Output the [X, Y] coordinate of the center of the cell containing the given text.  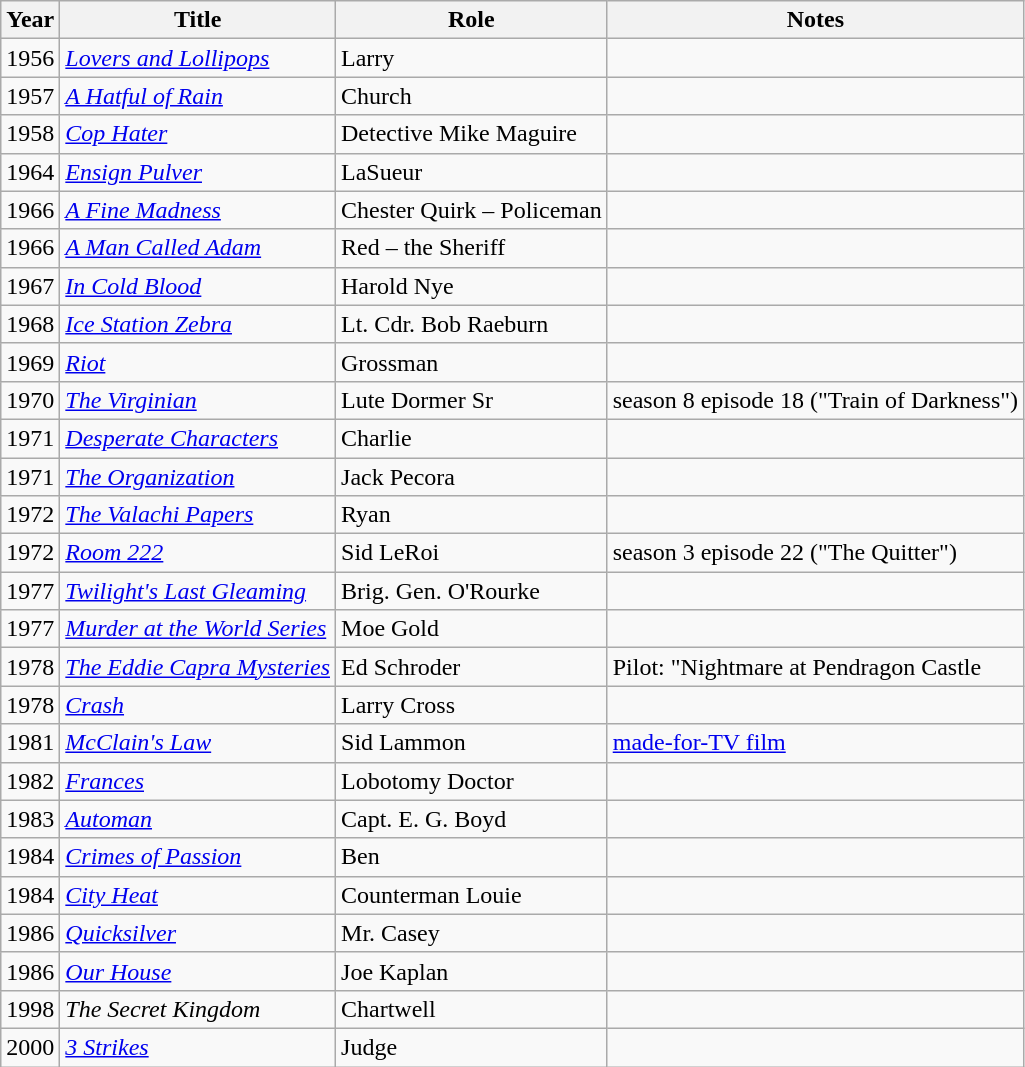
Frances [198, 781]
1998 [30, 1009]
1958 [30, 134]
The Eddie Capra Mysteries [198, 667]
1957 [30, 96]
1970 [30, 400]
Our House [198, 971]
Lt. Cdr. Bob Raeburn [472, 324]
In Cold Blood [198, 286]
Moe Gold [472, 629]
McClain's Law [198, 743]
Capt. E. G. Boyd [472, 819]
Joe Kaplan [472, 971]
Charlie [472, 438]
Quicksilver [198, 933]
1964 [30, 172]
Crash [198, 705]
Detective Mike Maguire [472, 134]
Murder at the World Series [198, 629]
season 8 episode 18 ("Train of Darkness") [815, 400]
1981 [30, 743]
Ryan [472, 515]
Pilot: "Nightmare at Pendragon Castle [815, 667]
Twilight's Last Gleaming [198, 591]
Ben [472, 857]
Red – the Sheriff [472, 248]
Title [198, 20]
Lute Dormer Sr [472, 400]
A Hatful of Rain [198, 96]
Notes [815, 20]
1956 [30, 58]
Chester Quirk – Policeman [472, 210]
Role [472, 20]
Year [30, 20]
made-for-TV film [815, 743]
Lovers and Lollipops [198, 58]
1968 [30, 324]
Desperate Characters [198, 438]
Larry [472, 58]
Mr. Casey [472, 933]
Automan [198, 819]
Counterman Louie [472, 895]
Riot [198, 362]
Grossman [472, 362]
Harold Nye [472, 286]
City Heat [198, 895]
Chartwell [472, 1009]
Brig. Gen. O'Rourke [472, 591]
A Man Called Adam [198, 248]
3 Strikes [198, 1047]
1969 [30, 362]
Sid Lammon [472, 743]
Church [472, 96]
The Virginian [198, 400]
2000 [30, 1047]
Ice Station Zebra [198, 324]
1967 [30, 286]
Larry Cross [472, 705]
LaSueur [472, 172]
The Organization [198, 477]
A Fine Madness [198, 210]
Room 222 [198, 553]
season 3 episode 22 ("The Quitter") [815, 553]
1982 [30, 781]
Lobotomy Doctor [472, 781]
Cop Hater [198, 134]
Ed Schroder [472, 667]
Judge [472, 1047]
Crimes of Passion [198, 857]
Sid LeRoi [472, 553]
The Valachi Papers [198, 515]
Ensign Pulver [198, 172]
The Secret Kingdom [198, 1009]
Jack Pecora [472, 477]
1983 [30, 819]
